Identify which cell holds the provided text, then report its (X, Y) central coordinate. 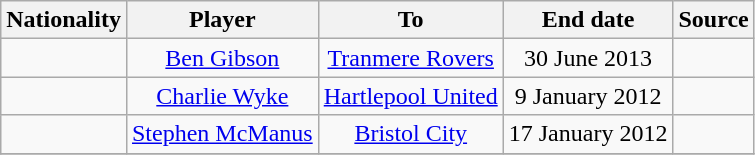
Hartlepool United (410, 96)
Charlie Wyke (222, 96)
End date (588, 20)
Nationality (64, 20)
Player (222, 20)
17 January 2012 (588, 134)
Stephen McManus (222, 134)
Source (714, 20)
To (410, 20)
Bristol City (410, 134)
30 June 2013 (588, 58)
Ben Gibson (222, 58)
9 January 2012 (588, 96)
Tranmere Rovers (410, 58)
